Locate the cell with the specified text and output its [X, Y] center coordinate. 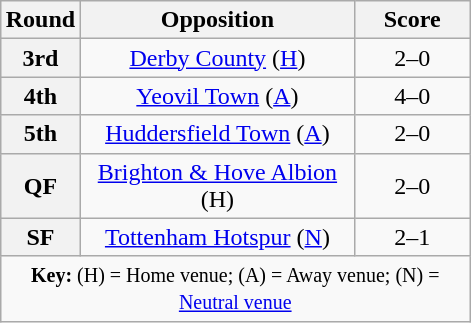
Round [40, 20]
Opposition [218, 20]
4–0 [412, 96]
SF [40, 237]
3rd [40, 58]
Score [412, 20]
Tottenham Hotspur (N) [218, 237]
QF [40, 186]
Huddersfield Town (A) [218, 134]
Brighton & Hove Albion (H) [218, 186]
Derby County (H) [218, 58]
5th [40, 134]
4th [40, 96]
Key: (H) = Home venue; (A) = Away venue; (N) = Neutral venue [235, 288]
2–1 [412, 237]
Yeovil Town (A) [218, 96]
